Find where the given text appears and provide that cell's center as [X, Y] coordinate. 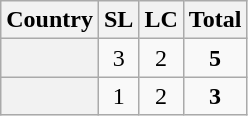
Country [50, 20]
SL [118, 20]
LC [161, 20]
5 [215, 58]
1 [118, 96]
Total [215, 20]
